Provide the (X, Y) coordinate of the cell's center where the given text is located.  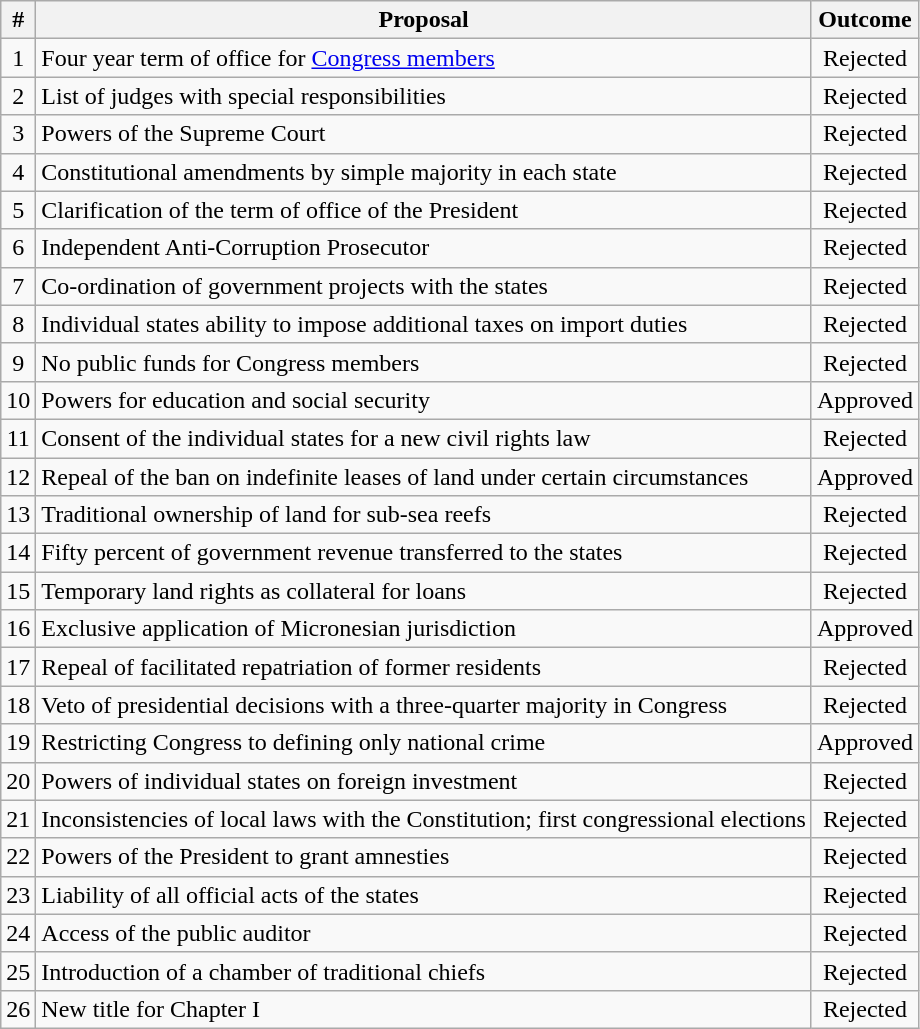
7 (18, 286)
Powers of individual states on foreign investment (424, 781)
24 (18, 933)
Restricting Congress to defining only national crime (424, 743)
Temporary land rights as collateral for loans (424, 591)
Individual states ability to impose additional taxes on import duties (424, 324)
25 (18, 971)
New title for Chapter I (424, 1009)
List of judges with special responsibilities (424, 96)
5 (18, 210)
Powers for education and social security (424, 400)
13 (18, 515)
10 (18, 400)
17 (18, 667)
14 (18, 553)
23 (18, 895)
Exclusive application of Micronesian jurisdiction (424, 629)
9 (18, 362)
Repeal of facilitated repatriation of former residents (424, 667)
26 (18, 1009)
20 (18, 781)
# (18, 20)
Veto of presidential decisions with a three-quarter majority in Congress (424, 705)
Four year term of office for Congress members (424, 58)
Powers of the Supreme Court (424, 134)
Clarification of the term of office of the President (424, 210)
4 (18, 172)
16 (18, 629)
Fifty percent of government revenue transferred to the states (424, 553)
8 (18, 324)
No public funds for Congress members (424, 362)
Inconsistencies of local laws with the Constitution; first congressional elections (424, 819)
12 (18, 477)
2 (18, 96)
Consent of the individual states for a new civil rights law (424, 438)
Repeal of the ban on indefinite leases of land under certain circumstances (424, 477)
11 (18, 438)
Outcome (864, 20)
15 (18, 591)
Co-ordination of government projects with the states (424, 286)
21 (18, 819)
Introduction of a chamber of traditional chiefs (424, 971)
Powers of the President to grant amnesties (424, 857)
3 (18, 134)
Independent Anti-Corruption Prosecutor (424, 248)
1 (18, 58)
Access of the public auditor (424, 933)
18 (18, 705)
22 (18, 857)
Traditional ownership of land for sub-sea reefs (424, 515)
6 (18, 248)
Proposal (424, 20)
19 (18, 743)
Liability of all official acts of the states (424, 895)
Constitutional amendments by simple majority in each state (424, 172)
